Return (X, Y) of the center of cell containing provided text 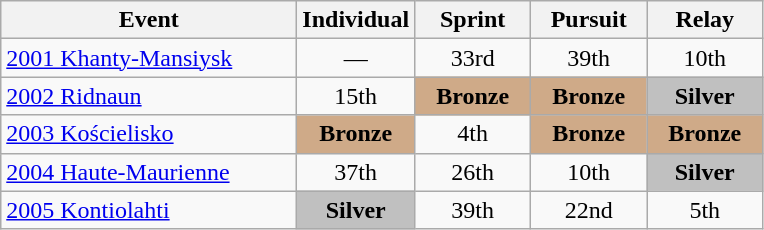
2003 Kościelisko (149, 134)
Relay (705, 20)
5th (705, 210)
4th (473, 134)
Sprint (473, 20)
22nd (589, 210)
2002 Ridnaun (149, 96)
2001 Khanty-Mansiysk (149, 58)
15th (356, 96)
— (356, 58)
Pursuit (589, 20)
26th (473, 172)
33rd (473, 58)
37th (356, 172)
2004 Haute-Maurienne (149, 172)
2005 Kontiolahti (149, 210)
Individual (356, 20)
Event (149, 20)
